Extract the (x, y) coordinate from the center of the cell holding the provided text.  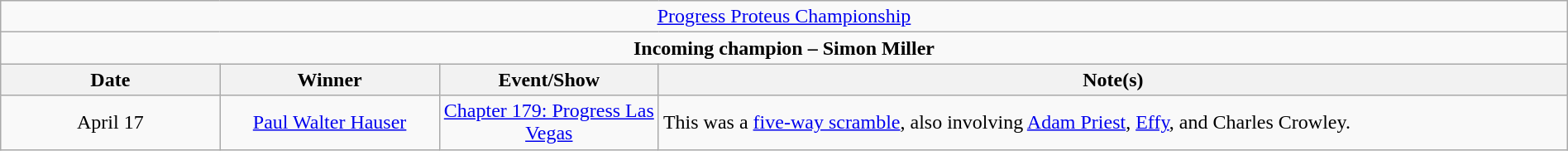
Event/Show (549, 80)
Note(s) (1113, 80)
Incoming champion – Simon Miller (784, 48)
Paul Walter Hauser (329, 123)
This was a five-way scramble, also involving Adam Priest, Effy, and Charles Crowley. (1113, 123)
Winner (329, 80)
Date (111, 80)
April 17 (111, 123)
Chapter 179: Progress Las Vegas (549, 123)
Progress Proteus Championship (784, 17)
